Detect which cell encompasses the target text, then output its (x, y) center coordinate. 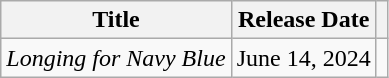
Title (116, 20)
June 14, 2024 (304, 58)
Release Date (304, 20)
Longing for Navy Blue (116, 58)
